Scan for the cell matching the given text and deliver its [X, Y] coordinate at center. 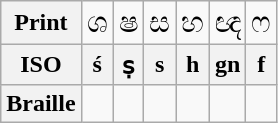
ස [160, 23]
හ [193, 23]
ISO [41, 65]
s [160, 65]
ෆ [262, 23]
ශ [97, 23]
ṣ [128, 65]
Braille [41, 103]
gn [228, 65]
ෂ [128, 23]
ś [97, 65]
ඥ [228, 23]
Print [41, 23]
f [262, 65]
h [193, 65]
